Find where the given text appears and provide that cell's center as (X, Y) coordinate. 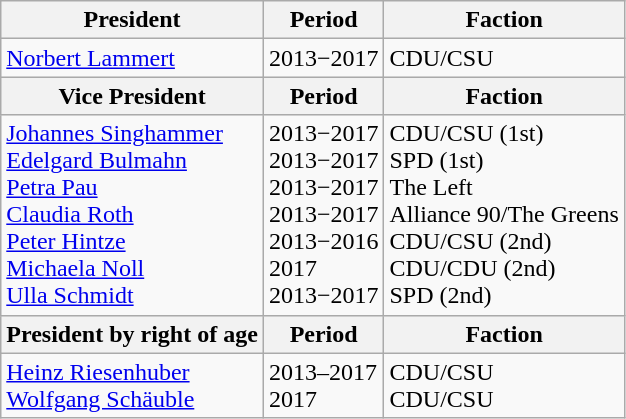
President by right of age (132, 334)
President (132, 20)
Heinz RiesenhuberWolfgang Schäuble (132, 386)
Norbert Lammert (132, 58)
2013−20172013−20172013−20172013−20172013−201620172013−2017 (324, 215)
2013−2017 (324, 58)
Johannes SinghammerEdelgard BulmahnPetra PauClaudia RothPeter HintzeMichaela NollUlla Schmidt (132, 215)
CDU/CSU (1st)SPD (1st)The LeftAlliance 90/The GreensCDU/CSU (2nd)CDU/CDU (2nd)SPD (2nd) (504, 215)
Vice President (132, 96)
2013–20172017 (324, 386)
CDU/CSU (504, 58)
CDU/CSUCDU/CSU (504, 386)
